From the cell containing the given text, extract its center point as [x, y] coordinate. 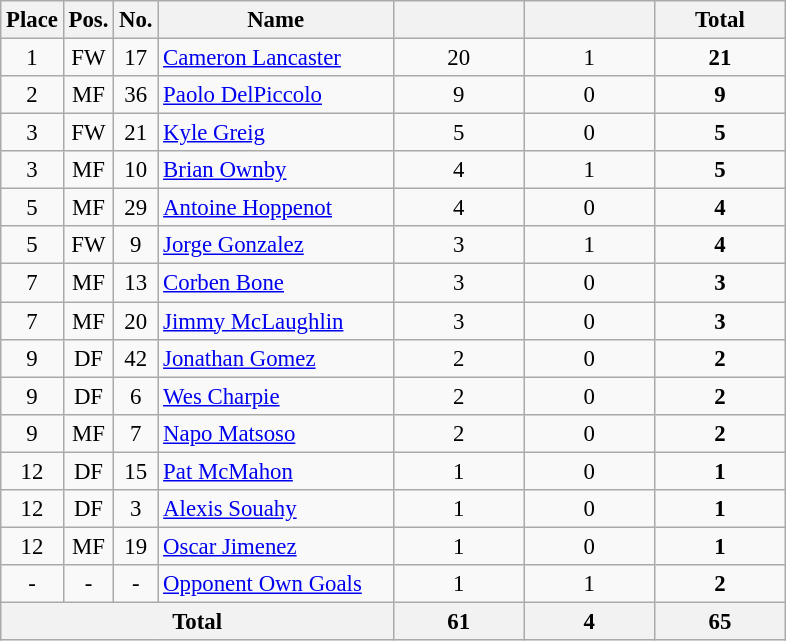
Pos. [88, 20]
29 [136, 208]
15 [136, 471]
Jonathan Gomez [276, 358]
Brian Ownby [276, 170]
13 [136, 283]
Kyle Greig [276, 133]
Oscar Jimenez [276, 546]
17 [136, 58]
Name [276, 20]
65 [720, 621]
Opponent Own Goals [276, 584]
42 [136, 358]
Antoine Hoppenot [276, 208]
61 [458, 621]
10 [136, 170]
Jorge Gonzalez [276, 245]
Wes Charpie [276, 396]
Paolo DelPiccolo [276, 95]
19 [136, 546]
Corben Bone [276, 283]
36 [136, 95]
Napo Matsoso [276, 433]
6 [136, 396]
No. [136, 20]
Place [32, 20]
Jimmy McLaughlin [276, 321]
Cameron Lancaster [276, 58]
Pat McMahon [276, 471]
Alexis Souahy [276, 509]
